Provide the (x, y) coordinate of the cell's center where the given text is located.  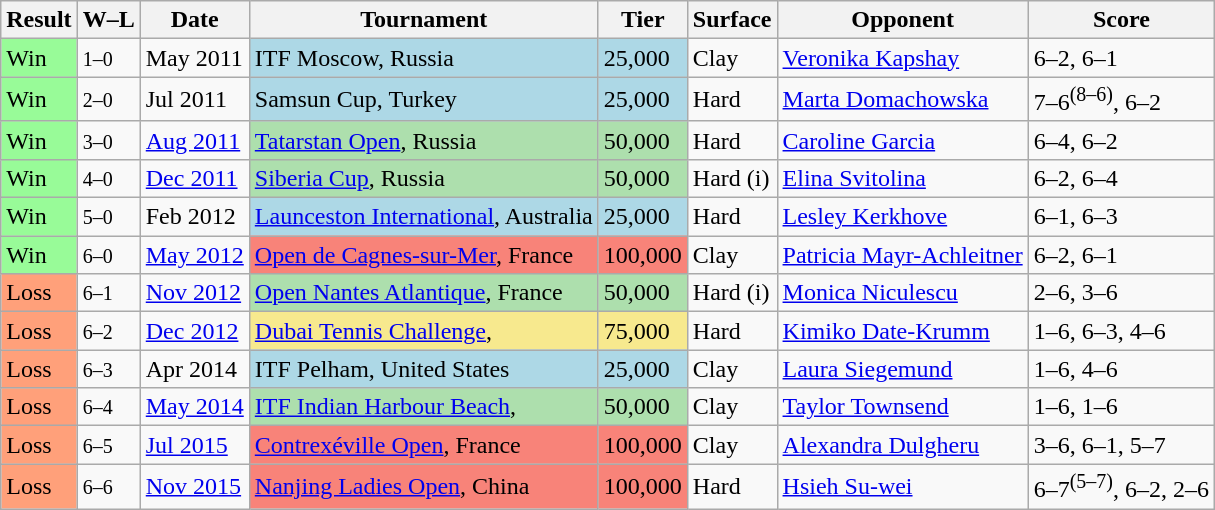
ITF Indian Harbour Beach, (424, 407)
Jul 2011 (194, 100)
Hsieh Su-wei (902, 486)
Dec 2012 (194, 331)
1–6, 1–6 (1121, 407)
1–6, 6–3, 4–6 (1121, 331)
Alexandra Dulgheru (902, 445)
Aug 2011 (194, 140)
Laura Siegemund (902, 369)
ITF Moscow, Russia (424, 58)
Dec 2011 (194, 178)
6–1 (108, 293)
75,000 (642, 331)
Nov 2012 (194, 293)
Siberia Cup, Russia (424, 178)
2–0 (108, 100)
Tier (642, 20)
Tournament (424, 20)
3–0 (108, 140)
Lesley Kerkhove (902, 217)
6–7(5–7), 6–2, 2–6 (1121, 486)
Elina Svitolina (902, 178)
6–2 (108, 331)
Nanjing Ladies Open, China (424, 486)
Date (194, 20)
Patricia Mayr-Achleitner (902, 255)
6–0 (108, 255)
6–3 (108, 369)
Opponent (902, 20)
Open de Cagnes-sur-Mer, France (424, 255)
ITF Pelham, United States (424, 369)
4–0 (108, 178)
May 2014 (194, 407)
May 2011 (194, 58)
Launceston International, Australia (424, 217)
Score (1121, 20)
Samsun Cup, Turkey (424, 100)
Surface (732, 20)
6–1, 6–3 (1121, 217)
Marta Domachowska (902, 100)
3–6, 6–1, 5–7 (1121, 445)
6–5 (108, 445)
Jul 2015 (194, 445)
May 2012 (194, 255)
6–2, 6–4 (1121, 178)
6–6 (108, 486)
7–6(8–6), 6–2 (1121, 100)
5–0 (108, 217)
6–4, 6–2 (1121, 140)
6–4 (108, 407)
Contrexéville Open, France (424, 445)
Veronika Kapshay (902, 58)
Kimiko Date-Krumm (902, 331)
2–6, 3–6 (1121, 293)
W–L (108, 20)
Open Nantes Atlantique, France (424, 293)
Apr 2014 (194, 369)
Nov 2015 (194, 486)
Tatarstan Open, Russia (424, 140)
1–6, 4–6 (1121, 369)
Dubai Tennis Challenge, (424, 331)
Taylor Townsend (902, 407)
1–0 (108, 58)
Caroline Garcia (902, 140)
Result (39, 20)
Feb 2012 (194, 217)
Monica Niculescu (902, 293)
